Determine the (x, y) coordinate at the center of the cell enclosing the given text.  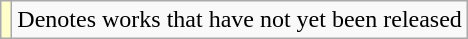
Denotes works that have not yet been released (240, 20)
